Search for the cell housing the specified text and yield its (X, Y) center coordinate. 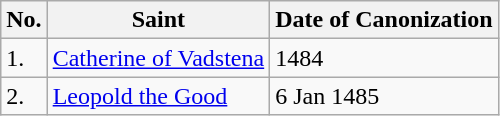
2. (24, 96)
6 Jan 1485 (384, 96)
1. (24, 58)
Leopold the Good (158, 96)
Date of Canonization (384, 20)
Saint (158, 20)
Catherine of Vadstena (158, 58)
1484 (384, 58)
No. (24, 20)
